Locate the cell with the specified text and output its (x, y) center coordinate. 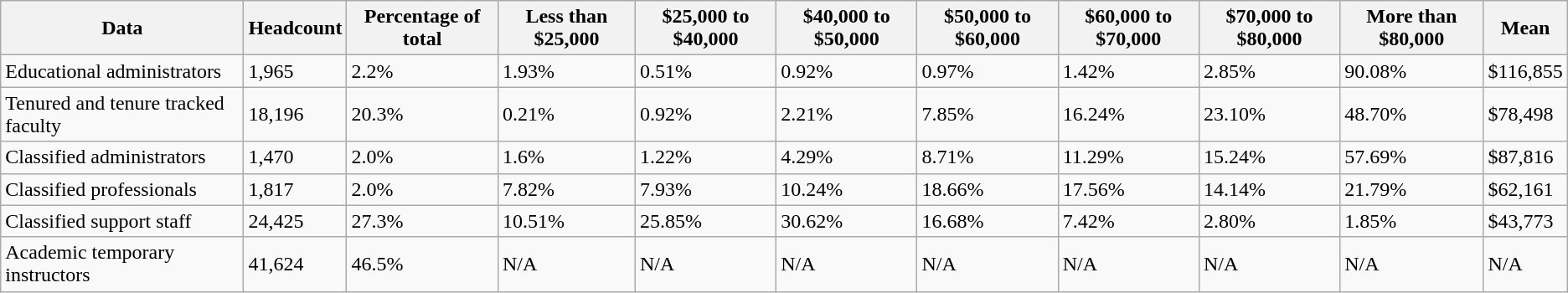
7.85% (988, 114)
14.14% (1269, 189)
More than $80,000 (1412, 28)
7.42% (1128, 221)
1,470 (295, 157)
Percentage of total (422, 28)
4.29% (847, 157)
46.5% (422, 265)
8.71% (988, 157)
1.42% (1128, 71)
18.66% (988, 189)
20.3% (422, 114)
Headcount (295, 28)
2.2% (422, 71)
30.62% (847, 221)
23.10% (1269, 114)
$60,000 to $70,000 (1128, 28)
1.6% (566, 157)
15.24% (1269, 157)
21.79% (1412, 189)
7.82% (566, 189)
24,425 (295, 221)
1,965 (295, 71)
1.85% (1412, 221)
48.70% (1412, 114)
$70,000 to $80,000 (1269, 28)
10.51% (566, 221)
18,196 (295, 114)
2.85% (1269, 71)
16.24% (1128, 114)
Data (122, 28)
17.56% (1128, 189)
0.21% (566, 114)
10.24% (847, 189)
Classified administrators (122, 157)
7.93% (705, 189)
41,624 (295, 265)
1,817 (295, 189)
2.21% (847, 114)
Academic temporary instructors (122, 265)
$50,000 to $60,000 (988, 28)
Classified professionals (122, 189)
$62,161 (1525, 189)
25.85% (705, 221)
$25,000 to $40,000 (705, 28)
$87,816 (1525, 157)
27.3% (422, 221)
90.08% (1412, 71)
57.69% (1412, 157)
11.29% (1128, 157)
1.93% (566, 71)
$78,498 (1525, 114)
16.68% (988, 221)
0.97% (988, 71)
$40,000 to $50,000 (847, 28)
$43,773 (1525, 221)
1.22% (705, 157)
$116,855 (1525, 71)
Classified support staff (122, 221)
2.80% (1269, 221)
0.51% (705, 71)
Tenured and tenure tracked faculty (122, 114)
Less than $25,000 (566, 28)
Mean (1525, 28)
Educational administrators (122, 71)
